For the text-containing cell, return its midpoint in (x, y) coordinate format. 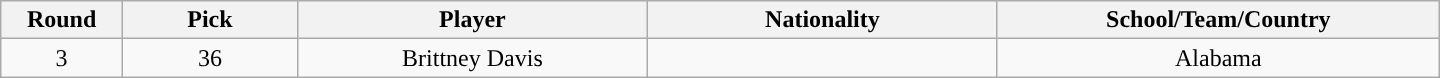
3 (62, 58)
Player (472, 20)
Nationality (822, 20)
36 (210, 58)
Alabama (1218, 58)
Round (62, 20)
Brittney Davis (472, 58)
Pick (210, 20)
School/Team/Country (1218, 20)
